Extract the [X, Y] coordinate from the center of the cell holding the provided text.  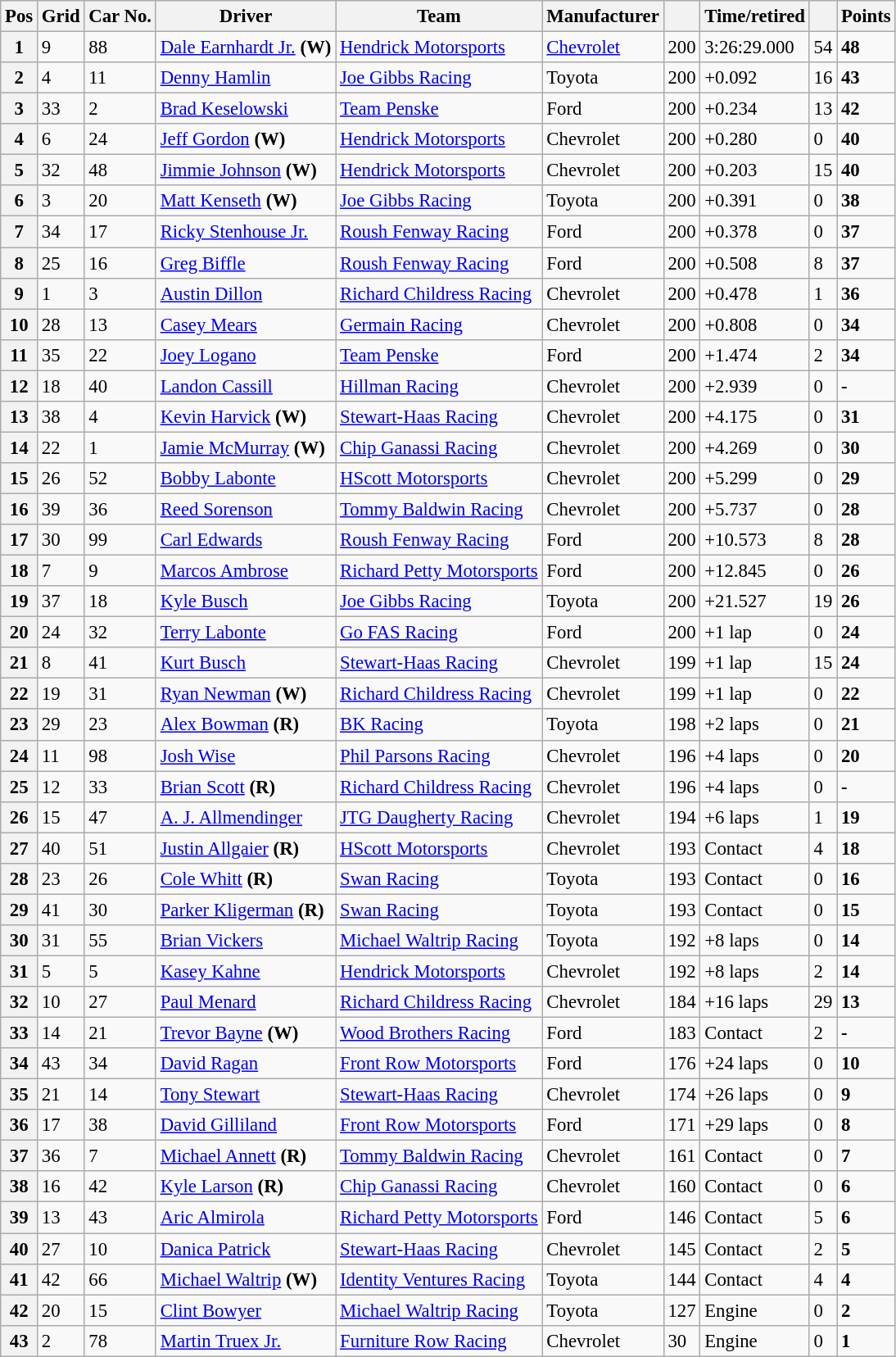
161 [681, 1156]
+4.269 [755, 447]
184 [681, 1002]
Phil Parsons Racing [439, 756]
+0.203 [755, 170]
Time/retired [755, 16]
Michael Waltrip (W) [246, 1279]
Jimmie Johnson (W) [246, 170]
127 [681, 1310]
Manufacturer [603, 16]
Reed Sorenson [246, 509]
160 [681, 1187]
Austin Dillon [246, 293]
Germain Racing [439, 324]
Aric Almirola [246, 1218]
Points [867, 16]
Marcos Ambrose [246, 571]
+21.527 [755, 601]
+2.939 [755, 386]
78 [120, 1341]
Joey Logano [246, 355]
98 [120, 756]
+5.737 [755, 509]
Furniture Row Racing [439, 1341]
Kurt Busch [246, 663]
88 [120, 48]
Jeff Gordon (W) [246, 139]
+29 laps [755, 1125]
Kyle Larson (R) [246, 1187]
Terry Labonte [246, 633]
Jamie McMurray (W) [246, 447]
66 [120, 1279]
Michael Annett (R) [246, 1156]
+0.378 [755, 232]
+0.391 [755, 201]
Paul Menard [246, 1002]
Kyle Busch [246, 601]
Driver [246, 16]
+0.092 [755, 78]
Matt Kenseth (W) [246, 201]
171 [681, 1125]
183 [681, 1033]
Greg Biffle [246, 263]
Tony Stewart [246, 1095]
Brian Vickers [246, 941]
99 [120, 540]
Hillman Racing [439, 386]
+5.299 [755, 479]
Kevin Harvick (W) [246, 417]
+0.280 [755, 139]
BK Racing [439, 725]
Wood Brothers Racing [439, 1033]
Identity Ventures Racing [439, 1279]
+1.474 [755, 355]
+0.234 [755, 109]
Josh Wise [246, 756]
Brad Keselowski [246, 109]
Landon Cassill [246, 386]
Ryan Newman (W) [246, 694]
A. J. Allmendinger [246, 817]
54 [822, 48]
Clint Bowyer [246, 1310]
144 [681, 1279]
+2 laps [755, 725]
Carl Edwards [246, 540]
176 [681, 1064]
Trevor Bayne (W) [246, 1033]
+12.845 [755, 571]
198 [681, 725]
47 [120, 817]
Justin Allgaier (R) [246, 848]
David Ragan [246, 1064]
+4.175 [755, 417]
+16 laps [755, 1002]
174 [681, 1095]
146 [681, 1218]
Alex Bowman (R) [246, 725]
+6 laps [755, 817]
Bobby Labonte [246, 479]
Kasey Kahne [246, 971]
Car No. [120, 16]
Martin Truex Jr. [246, 1341]
Danica Patrick [246, 1249]
55 [120, 941]
Go FAS Racing [439, 633]
52 [120, 479]
+10.573 [755, 540]
+24 laps [755, 1064]
+0.808 [755, 324]
Denny Hamlin [246, 78]
Team [439, 16]
Dale Earnhardt Jr. (W) [246, 48]
3:26:29.000 [755, 48]
Casey Mears [246, 324]
145 [681, 1249]
Parker Kligerman (R) [246, 910]
Grid [61, 16]
Ricky Stenhouse Jr. [246, 232]
Cole Whitt (R) [246, 879]
+26 laps [755, 1095]
JTG Daugherty Racing [439, 817]
David Gilliland [246, 1125]
194 [681, 817]
+0.508 [755, 263]
+0.478 [755, 293]
Brian Scott (R) [246, 787]
51 [120, 848]
Pos [20, 16]
